From the cell containing the given text, extract its center point as [x, y] coordinate. 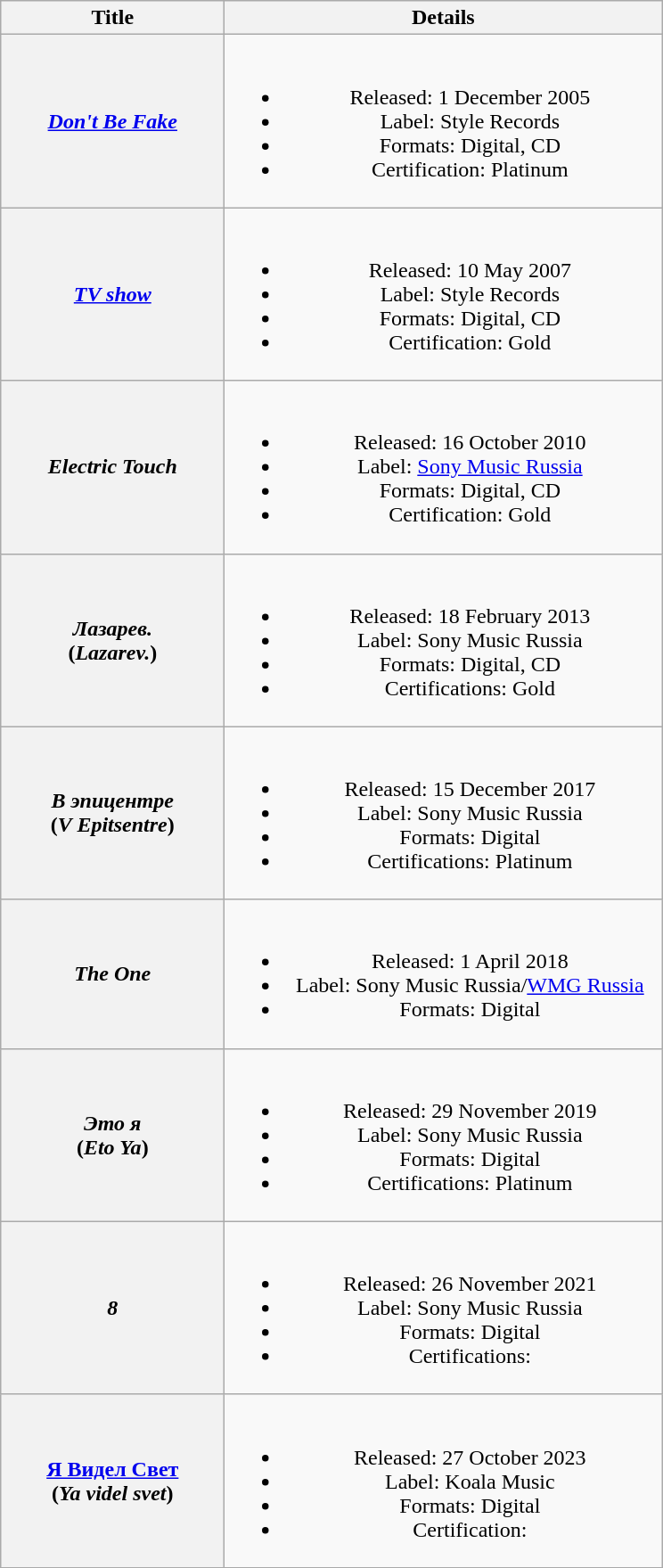
Details [444, 18]
Released: 15 December 2017Label: Sony Music RussiaFormats: DigitalCertifications: Platinum [444, 813]
Released: 26 November 2021Label: Sony Music RussiaFormats: DigitalCertifications: [444, 1308]
Title [112, 18]
Released: 29 November 2019Label: Sony Music RussiaFormats: DigitalCertifications: Platinum [444, 1135]
Это я(Eto Ya) [112, 1135]
Лазарев.(Lazarev.) [112, 640]
Released: 1 December 2005Label: Style RecordsFormats: Digital, CDCertification: Platinum [444, 121]
Released: 1 April 2018Label: Sony Music Russia/WMG RussiaFormats: Digital [444, 973]
8 [112, 1308]
Don't Be Fake [112, 121]
Released: 27 October 2023Label: Koala MusicFormats: DigitalCertification: [444, 1481]
Electric Touch [112, 467]
Released: 10 May 2007Label: Style RecordsFormats: Digital, CDCertification: Gold [444, 294]
Я Видел Свет(Ya videl svet) [112, 1481]
Released: 18 February 2013Label: Sony Music RussiaFormats: Digital, CDCertifications: Gold [444, 640]
TV show [112, 294]
The One [112, 973]
В эпицентре(V Epitsentre) [112, 813]
Released: 16 October 2010Label: Sony Music RussiaFormats: Digital, CDCertification: Gold [444, 467]
